Identify which cell holds the provided text, then report its [X, Y] central coordinate. 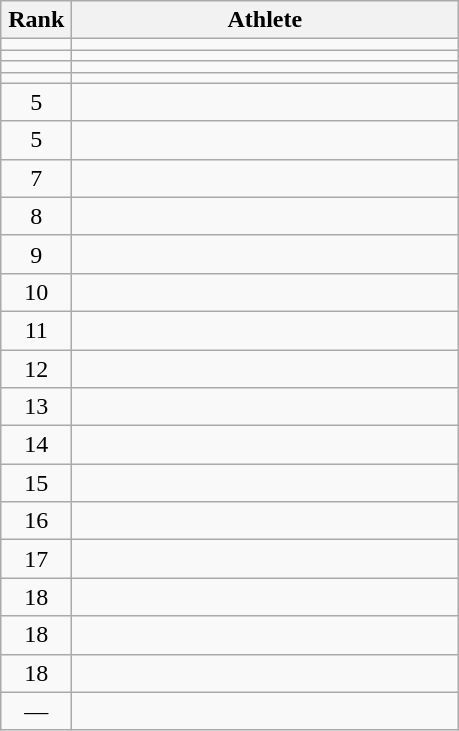
Athlete [265, 20]
17 [36, 559]
15 [36, 483]
14 [36, 445]
16 [36, 521]
8 [36, 216]
12 [36, 369]
13 [36, 407]
Rank [36, 20]
— [36, 711]
9 [36, 254]
11 [36, 330]
7 [36, 178]
10 [36, 292]
